Extract the [x, y] coordinate from the center of the cell holding the provided text.  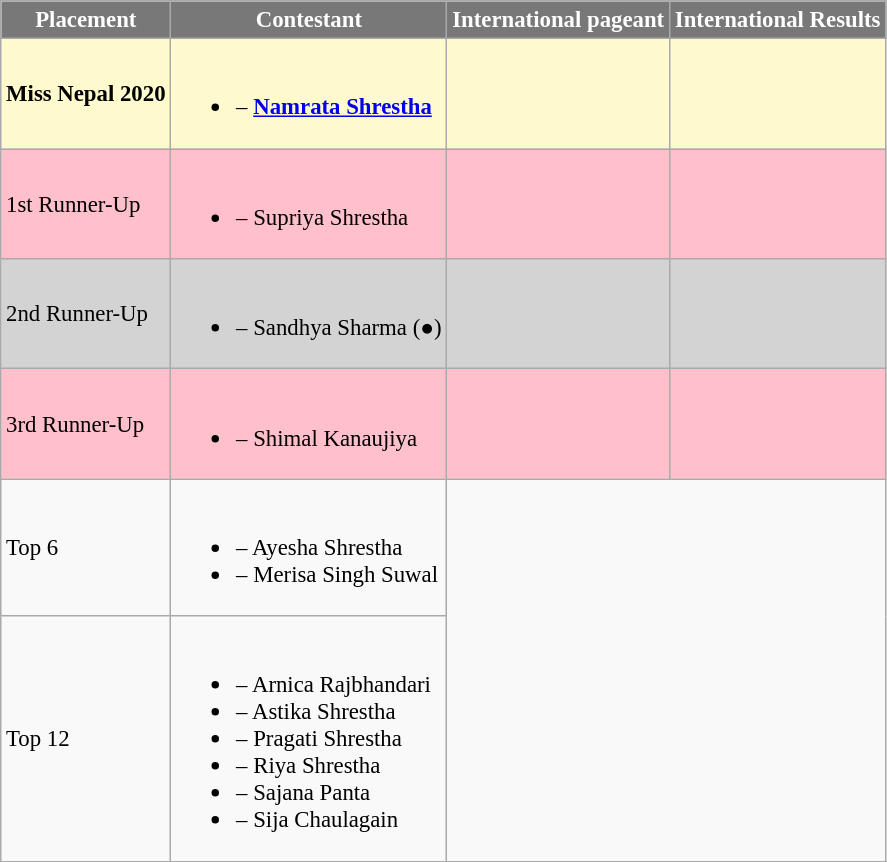
Top 12 [86, 738]
Miss Nepal 2020 [86, 94]
Placement [86, 20]
1st Runner-Up [86, 204]
– Shimal Kanaujiya [309, 424]
International Results [777, 20]
– Namrata Shrestha [309, 94]
– Ayesha Shrestha – Merisa Singh Suwal [309, 548]
– Supriya Shrestha [309, 204]
Top 6 [86, 548]
3rd Runner-Up [86, 424]
Contestant [309, 20]
2nd Runner-Up [86, 314]
– Sandhya Sharma (●) [309, 314]
International pageant [558, 20]
– Arnica Rajbhandari – Astika Shrestha – Pragati Shrestha – Riya Shrestha – Sajana Panta – Sija Chaulagain [309, 738]
